Return the [X, Y] coordinate for the center point of the cell that contains the specified text.  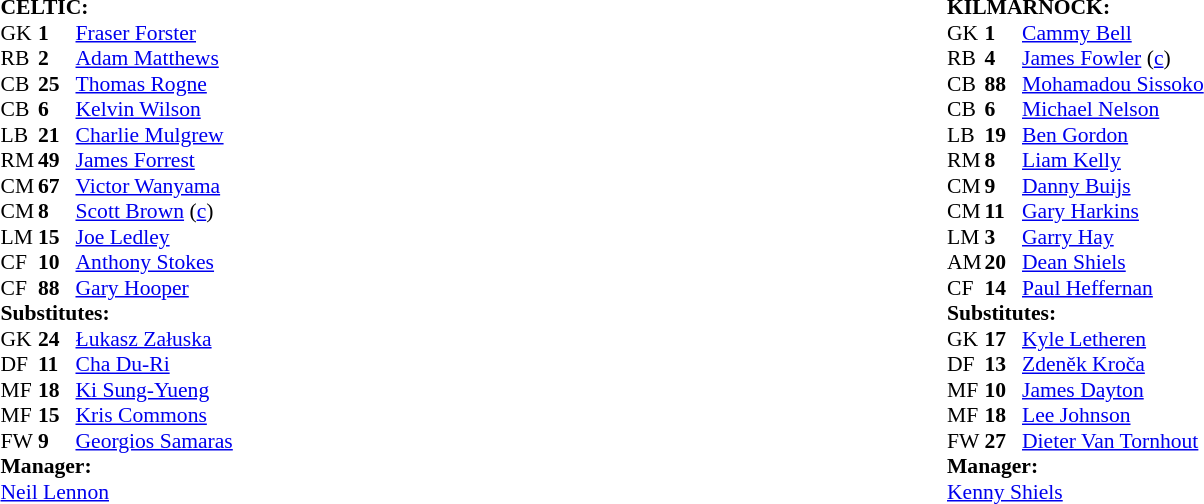
Lee Johnson [1113, 415]
Cha Du-Ri [154, 365]
Anthony Stokes [154, 263]
Georgios Samaras [154, 441]
Ki Sung-Yueng [154, 390]
Paul Heffernan [1113, 288]
Adam Matthews [154, 59]
25 [57, 84]
Kyle Letheren [1113, 339]
James Dayton [1113, 390]
4 [1003, 59]
49 [57, 161]
Gary Harkins [1113, 211]
Mohamadou Sissoko [1113, 84]
2 [57, 59]
Scott Brown (c) [154, 211]
Dean Shiels [1113, 263]
Dieter Van Tornhout [1113, 441]
Danny Buijs [1113, 186]
Liam Kelly [1113, 161]
James Forrest [154, 161]
24 [57, 339]
Joe Ledley [154, 237]
James Fowler (c) [1113, 59]
Gary Hooper [154, 288]
Ben Gordon [1113, 135]
Michael Nelson [1113, 109]
Victor Wanyama [154, 186]
67 [57, 186]
27 [1003, 441]
19 [1003, 135]
20 [1003, 263]
AM [966, 263]
13 [1003, 365]
14 [1003, 288]
Thomas Rogne [154, 84]
Cammy Bell [1113, 33]
21 [57, 135]
Zdeněk Kroča [1113, 365]
Fraser Forster [154, 33]
3 [1003, 237]
17 [1003, 339]
Kelvin Wilson [154, 109]
Garry Hay [1113, 237]
Kris Commons [154, 415]
Charlie Mulgrew [154, 135]
Łukasz Załuska [154, 339]
